Extract the [x, y] coordinate from the center of the cell holding the provided text.  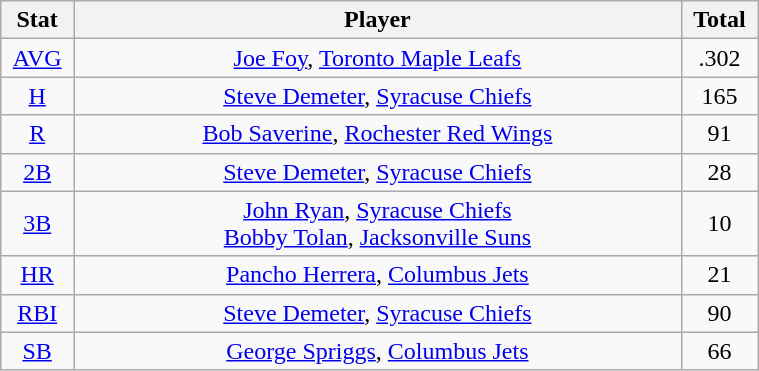
Bob Saverine, Rochester Red Wings [378, 134]
2B [38, 172]
Total [719, 20]
R [38, 134]
H [38, 96]
RBI [38, 313]
Joe Foy, Toronto Maple Leafs [378, 58]
66 [719, 351]
SB [38, 351]
91 [719, 134]
.302 [719, 58]
HR [38, 275]
90 [719, 313]
AVG [38, 58]
Pancho Herrera, Columbus Jets [378, 275]
21 [719, 275]
Stat [38, 20]
3B [38, 224]
John Ryan, Syracuse Chiefs Bobby Tolan, Jacksonville Suns [378, 224]
10 [719, 224]
165 [719, 96]
George Spriggs, Columbus Jets [378, 351]
Player [378, 20]
28 [719, 172]
